Provide the (X, Y) coordinate of the cell's center where the given text is located.  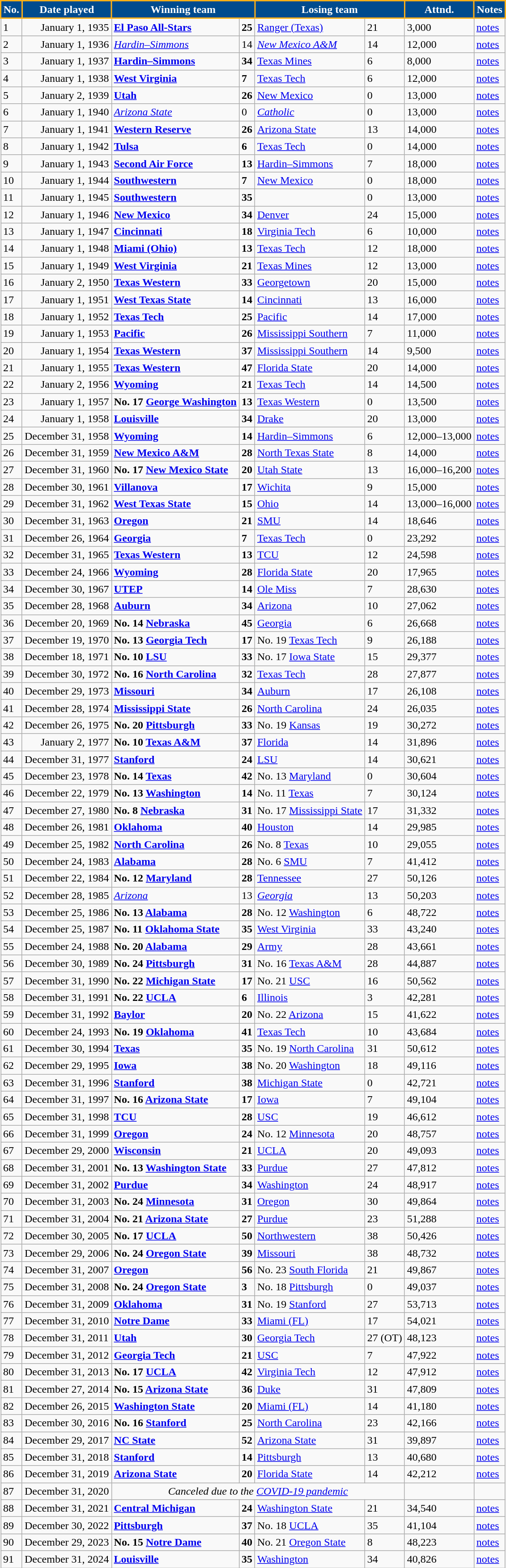
Northwestern (310, 1236)
27,062 (439, 606)
No. (12, 10)
No. 15 Notre Dame (175, 1542)
No. 19 Texas Tech (310, 640)
No. 20 Washington (310, 1066)
48,917 (439, 1185)
Attnd. (439, 10)
90 (12, 1542)
41,412 (439, 861)
No. 21 Arizona State (175, 1219)
December 30, 2022 (67, 1525)
No. 24 Minnesota (175, 1202)
NC State (175, 1440)
78 (12, 1338)
81 (12, 1389)
10,000 (439, 232)
58 (12, 997)
No. 17 Mississippi State (310, 810)
No. 13 Alabama (175, 912)
December 26, 1975 (67, 725)
46,612 (439, 1117)
43,684 (439, 1032)
Second Air Force (175, 163)
No. 13 Maryland (310, 776)
72 (12, 1236)
51 (12, 878)
No. 22 Michigan State (175, 980)
17,000 (439, 317)
No. 11 Oklahoma State (175, 929)
December 31, 1963 (67, 521)
No. 13 Washington State (175, 1168)
9,500 (439, 351)
December 31, 2002 (67, 1185)
Illinois (310, 997)
December 31, 1962 (67, 504)
December 20, 1969 (67, 623)
41,180 (439, 1406)
Villanova (175, 487)
January 1, 1952 (67, 317)
50,562 (439, 980)
January 2, 1939 (67, 95)
41,622 (439, 1014)
January 1, 1937 (67, 61)
Wisconsin (175, 1151)
January 1, 1954 (67, 351)
December 31, 1960 (67, 470)
39,897 (439, 1440)
December 28, 1974 (67, 708)
16,000–16,200 (439, 470)
73 (12, 1253)
Losing team (329, 10)
El Paso All-Stars (175, 27)
49 (12, 844)
18,646 (439, 521)
December 18, 1971 (67, 657)
North Texas State (310, 453)
Florida (310, 742)
December 31, 2012 (67, 1355)
42,281 (439, 997)
12,000–13,000 (439, 436)
No. 17 New Mexico State (175, 470)
No. 16 Arizona State (175, 1100)
61 (12, 1049)
43 (12, 742)
64 (12, 1100)
December 29, 2000 (67, 1151)
30,621 (439, 759)
44,887 (439, 963)
December 31, 2007 (67, 1270)
48,722 (439, 912)
UTEP (175, 589)
LSU (310, 759)
January 1, 1936 (67, 44)
No. 18 Pittsburgh (310, 1287)
84 (12, 1440)
Michigan State (310, 1083)
8,000 (439, 61)
54 (12, 929)
Wichita (310, 487)
42,721 (439, 1083)
5 (12, 95)
Houston (310, 827)
14,500 (439, 385)
January 1, 1935 (67, 27)
Duke (310, 1389)
December 25, 1987 (67, 929)
Baylor (175, 1014)
January 2, 1977 (67, 742)
December 28, 1968 (67, 606)
January 1, 1955 (67, 368)
47,812 (439, 1168)
January 2, 1956 (67, 385)
No. 21 Oregon State (310, 1542)
December 31, 2001 (67, 1168)
40,826 (439, 1559)
27 (OT) (385, 1338)
December 29, 1995 (67, 1066)
Miami (Ohio) (175, 249)
41,104 (439, 1525)
Ohio (310, 504)
December 31, 1959 (67, 453)
67 (12, 1151)
December 31, 2004 (67, 1219)
47,922 (439, 1355)
No. 16 Stanford (175, 1423)
December 29, 2006 (67, 1253)
29,377 (439, 657)
51,288 (439, 1219)
December 30, 2016 (67, 1423)
Mississippi State (175, 708)
87 (12, 1491)
December 31, 1996 (67, 1083)
January 1, 1944 (67, 180)
December 31, 2009 (67, 1304)
No. 21 USC (310, 980)
No. 24 Pittsburgh (175, 963)
43,661 (439, 946)
26,668 (439, 623)
76 (12, 1304)
Western Reserve (175, 129)
40,680 (439, 1457)
January 1, 1945 (67, 197)
26,108 (439, 691)
47,912 (439, 1372)
December 22, 1984 (67, 878)
No. 11 Texas (310, 793)
No. 10 Texas A&M (175, 742)
3,000 (439, 27)
49,864 (439, 1202)
Alabama (175, 861)
91 (12, 1559)
No. 16 North Carolina (175, 674)
69 (12, 1185)
No. 19 North Carolina (310, 1049)
49,116 (439, 1066)
27,877 (439, 674)
December 23, 1978 (67, 776)
December 26, 1981 (67, 827)
48,732 (439, 1253)
No. 15 Arizona State (175, 1389)
No. 18 UCLA (310, 1525)
December 31, 2013 (67, 1372)
Texas (175, 1049)
No. 8 Texas (310, 844)
December 31, 2020 (67, 1491)
53 (12, 912)
62 (12, 1066)
83 (12, 1423)
No. 6 SMU (310, 861)
Georgetown (310, 283)
Utah State (310, 470)
December 27, 1980 (67, 810)
23,292 (439, 538)
57 (12, 980)
December 31, 1992 (67, 1014)
December 31, 2021 (67, 1508)
29,985 (439, 827)
77 (12, 1321)
UCLA (310, 1151)
January 1, 1940 (67, 112)
86 (12, 1474)
54,021 (439, 1321)
Central Michigan (175, 1508)
December 30, 1972 (67, 674)
December 31, 1958 (67, 436)
50,126 (439, 878)
16,000 (439, 300)
89 (12, 1525)
Army (310, 946)
December 19, 1970 (67, 640)
74 (12, 1270)
Notes (489, 10)
49,867 (439, 1270)
December 27, 2014 (67, 1389)
No. 10 LSU (175, 657)
63 (12, 1083)
50,612 (439, 1049)
85 (12, 1457)
December 28, 1985 (67, 895)
December 31, 2018 (67, 1457)
31,896 (439, 742)
13,500 (439, 402)
79 (12, 1355)
December 31, 2011 (67, 1338)
53,713 (439, 1304)
December 25, 1982 (67, 844)
4 (12, 78)
January 1, 1947 (67, 232)
December 29, 2023 (67, 1542)
42,166 (439, 1423)
49,104 (439, 1100)
No. 13 Washington (175, 793)
December 31, 2019 (67, 1474)
No. 12 Minnesota (310, 1134)
Denver (310, 214)
December 31, 1997 (67, 1100)
No. 22 Arizona (310, 1014)
88 (12, 1508)
January 1, 1958 (67, 419)
75 (12, 1287)
December 24, 1983 (67, 861)
No. 19 Kansas (310, 725)
80 (12, 1372)
Canceled due to the COVID-19 pandemic (258, 1491)
December 30, 2005 (67, 1236)
Winning team (183, 10)
No. 12 Maryland (175, 878)
13,000–16,000 (439, 504)
49,037 (439, 1287)
January 1, 1941 (67, 129)
28,630 (439, 589)
SMU (310, 521)
30,124 (439, 793)
January 1, 1948 (67, 249)
49,093 (439, 1151)
December 31, 1977 (67, 759)
No. 12 Washington (310, 912)
December 25, 1986 (67, 912)
December 31, 1991 (67, 997)
26,188 (439, 640)
50,203 (439, 895)
No. 13 Georgia Tech (175, 640)
No. 20 Alabama (175, 946)
68 (12, 1168)
26,035 (439, 708)
Catholic (310, 112)
No. 16 Texas A&M (310, 963)
31,332 (439, 810)
No. 19 Oklahoma (175, 1032)
55 (12, 946)
60 (12, 1032)
December 30, 1961 (67, 487)
No. 17 Iowa State (310, 657)
30,272 (439, 725)
No. 19 Stanford (310, 1304)
46 (12, 793)
Tulsa (175, 146)
Ole Miss (310, 589)
48,123 (439, 1338)
December 31, 1990 (67, 980)
No. 14 Texas (175, 776)
December 24, 1993 (67, 1032)
No. 22 UCLA (175, 997)
24,598 (439, 555)
December 30, 1989 (67, 963)
Tennessee (310, 878)
11,000 (439, 334)
December 31, 2003 (67, 1202)
Notre Dame (175, 1321)
1 (12, 27)
December 31, 1998 (67, 1117)
Ranger (Texas) (310, 27)
No. 14 Nebraska (175, 623)
48,223 (439, 1542)
January 1, 1946 (67, 214)
December 31, 2024 (67, 1559)
11 (12, 197)
Drake (310, 419)
44 (12, 759)
January 1, 1942 (67, 146)
No. 23 South Florida (310, 1270)
December 31, 2008 (67, 1287)
January 1, 1957 (67, 402)
December 31, 1965 (67, 555)
January 1, 1949 (67, 266)
50,426 (439, 1236)
January 1, 1951 (67, 300)
47,809 (439, 1389)
No. 20 Pittsburgh (175, 725)
December 31, 1999 (67, 1134)
43,240 (439, 929)
Date played (67, 10)
48 (12, 827)
2 (12, 44)
December 29, 1973 (67, 691)
29,055 (439, 844)
65 (12, 1117)
No. 8 Nebraska (175, 810)
January 1, 1953 (67, 334)
December 22, 1979 (67, 793)
59 (12, 1014)
70 (12, 1202)
17,965 (439, 572)
82 (12, 1406)
December 24, 1988 (67, 946)
42,212 (439, 1474)
January 1, 1943 (67, 163)
66 (12, 1134)
71 (12, 1219)
December 31, 2010 (67, 1321)
30,604 (439, 776)
48,757 (439, 1134)
December 29, 2017 (67, 1440)
34,540 (439, 1508)
22 (12, 385)
December 30, 1967 (67, 589)
No. 17 George Washington (175, 402)
December 26, 2015 (67, 1406)
December 30, 1994 (67, 1049)
December 26, 1964 (67, 538)
January 1, 1938 (67, 78)
January 2, 1950 (67, 283)
December 24, 1966 (67, 572)
